Identify which cell holds the provided text, then report its [x, y] central coordinate. 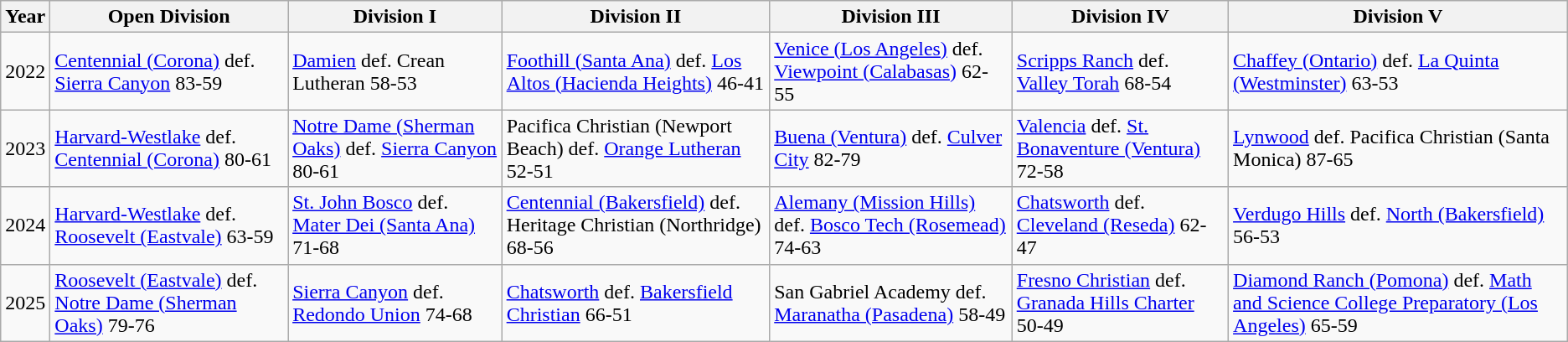
Damien def. Crean Lutheran 58-53 [395, 71]
Verdugo Hills def. North (Bakersfield) 56-53 [1399, 225]
Lynwood def. Pacifica Christian (Santa Monica) 87-65 [1399, 148]
Chaffey (Ontario) def. La Quinta (Westminster) 63-53 [1399, 71]
Year [25, 17]
San Gabriel Academy def. Maranatha (Pasadena) 58-49 [891, 303]
Diamond Ranch (Pomona) def. Math and Science College Preparatory (Los Angeles) 65-59 [1399, 303]
Roosevelt (Eastvale) def. Notre Dame (Sherman Oaks) 79-76 [169, 303]
Division III [891, 17]
Harvard-Westlake def. Centennial (Corona) 80-61 [169, 148]
Alemany (Mission Hills) def. Bosco Tech (Rosemead) 74-63 [891, 225]
St. John Bosco def. Mater Dei (Santa Ana) 71-68 [395, 225]
Notre Dame (Sherman Oaks) def. Sierra Canyon 80-61 [395, 148]
Valencia def. St. Bonaventure (Ventura) 72-58 [1120, 148]
Division I [395, 17]
Sierra Canyon def. Redondo Union 74-68 [395, 303]
Chatsworth def. Cleveland (Reseda) 62-47 [1120, 225]
2022 [25, 71]
Scripps Ranch def. Valley Torah 68-54 [1120, 71]
2024 [25, 225]
Venice (Los Angeles) def. Viewpoint (Calabasas) 62-55 [891, 71]
Centennial (Corona) def. Sierra Canyon 83-59 [169, 71]
Fresno Christian def. Granada Hills Charter 50-49 [1120, 303]
2023 [25, 148]
Pacifica Christian (Newport Beach) def. Orange Lutheran 52-51 [636, 148]
2025 [25, 303]
Division IV [1120, 17]
Division II [636, 17]
Buena (Ventura) def. Culver City 82-79 [891, 148]
Harvard-Westlake def. Roosevelt (Eastvale) 63-59 [169, 225]
Open Division [169, 17]
Foothill (Santa Ana) def. Los Altos (Hacienda Heights) 46-41 [636, 71]
Centennial (Bakersfield) def. Heritage Christian (Northridge) 68-56 [636, 225]
Chatsworth def. Bakersfield Christian 66-51 [636, 303]
Division V [1399, 17]
